For the text-containing cell, return its midpoint in (X, Y) coordinate format. 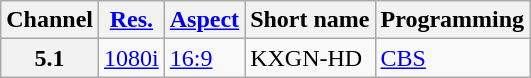
Channel (50, 20)
CBS (452, 58)
Short name (310, 20)
1080i (132, 58)
Res. (132, 20)
Programming (452, 20)
Aspect (204, 20)
KXGN-HD (310, 58)
5.1 (50, 58)
16:9 (204, 58)
